From the cell containing the given text, extract its center point as [X, Y] coordinate. 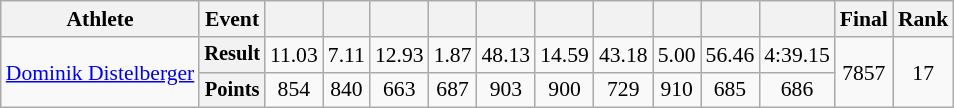
56.46 [730, 55]
Points [232, 90]
840 [346, 90]
663 [400, 90]
Event [232, 19]
17 [924, 72]
685 [730, 90]
12.93 [400, 55]
903 [506, 90]
Result [232, 55]
687 [453, 90]
900 [564, 90]
910 [677, 90]
7.11 [346, 55]
14.59 [564, 55]
5.00 [677, 55]
Final [864, 19]
854 [294, 90]
686 [796, 90]
Rank [924, 19]
729 [624, 90]
43.18 [624, 55]
7857 [864, 72]
1.87 [453, 55]
11.03 [294, 55]
Athlete [100, 19]
48.13 [506, 55]
Dominik Distelberger [100, 72]
4:39.15 [796, 55]
